Return (X, Y) of the center of cell containing provided text 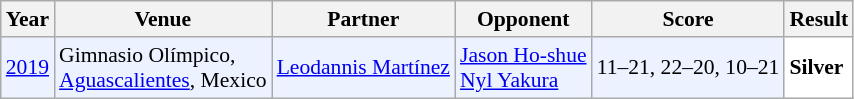
Opponent (524, 19)
Silver (818, 68)
Score (688, 19)
2019 (28, 68)
11–21, 22–20, 10–21 (688, 68)
Year (28, 19)
Venue (163, 19)
Jason Ho-shue Nyl Yakura (524, 68)
Leodannis Martínez (364, 68)
Gimnasio Olímpico,Aguascalientes, Mexico (163, 68)
Partner (364, 19)
Result (818, 19)
